Identify which cell holds the provided text, then report its [X, Y] central coordinate. 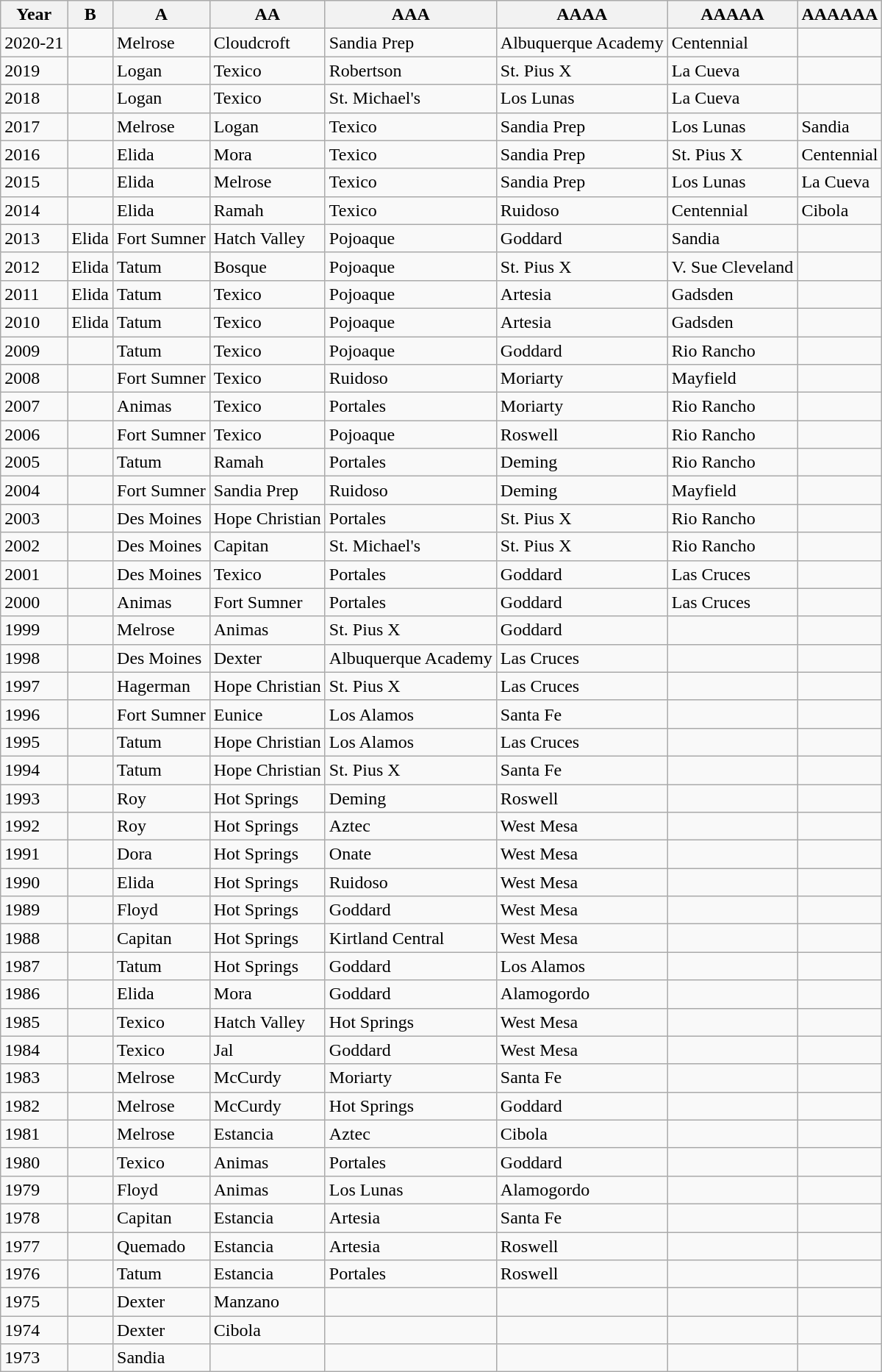
2010 [34, 322]
Quemado [162, 1246]
1991 [34, 854]
1980 [34, 1162]
1985 [34, 1022]
2016 [34, 154]
Onate [410, 854]
Hagerman [162, 686]
Bosque [268, 266]
1998 [34, 658]
2014 [34, 210]
1986 [34, 994]
2003 [34, 518]
AAA [410, 15]
2000 [34, 602]
1994 [34, 770]
1978 [34, 1218]
1973 [34, 1358]
1987 [34, 966]
Dora [162, 854]
2011 [34, 294]
Year [34, 15]
1979 [34, 1190]
AAAA [582, 15]
A [162, 15]
2008 [34, 379]
2001 [34, 574]
V. Sue Cleveland [732, 266]
2012 [34, 266]
Cloudcroft [268, 43]
2017 [34, 126]
1988 [34, 938]
1984 [34, 1050]
Robertson [410, 71]
1997 [34, 686]
1995 [34, 742]
1974 [34, 1330]
B [90, 15]
Kirtland Central [410, 938]
2007 [34, 407]
1990 [34, 882]
1993 [34, 798]
2018 [34, 99]
1976 [34, 1274]
2006 [34, 435]
Eunice [268, 714]
2019 [34, 71]
1975 [34, 1302]
1981 [34, 1134]
2005 [34, 462]
1996 [34, 714]
2002 [34, 546]
Jal [268, 1050]
1977 [34, 1246]
AAAAAA [839, 15]
1999 [34, 630]
AAAAA [732, 15]
AA [268, 15]
2004 [34, 490]
1992 [34, 826]
Manzano [268, 1302]
2020-21 [34, 43]
2009 [34, 351]
2015 [34, 182]
1982 [34, 1106]
1989 [34, 910]
2013 [34, 238]
1983 [34, 1078]
